Locate the cell with the specified text and output its (X, Y) center coordinate. 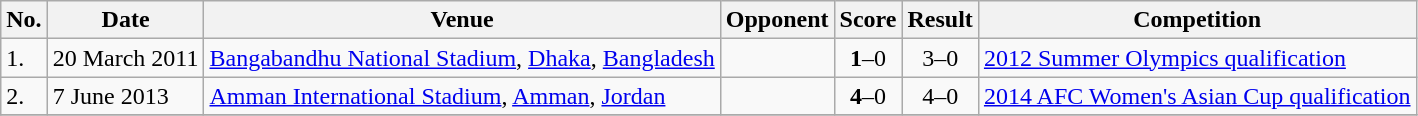
7 June 2013 (126, 96)
Score (868, 20)
Competition (1197, 20)
Amman International Stadium, Amman, Jordan (462, 96)
2014 AFC Women's Asian Cup qualification (1197, 96)
Result (940, 20)
3–0 (940, 58)
Opponent (777, 20)
1. (24, 58)
Bangabandhu National Stadium, Dhaka, Bangladesh (462, 58)
1–0 (868, 58)
Date (126, 20)
2. (24, 96)
Venue (462, 20)
20 March 2011 (126, 58)
2012 Summer Olympics qualification (1197, 58)
No. (24, 20)
